Detect which cell encompasses the target text, then output its (X, Y) center coordinate. 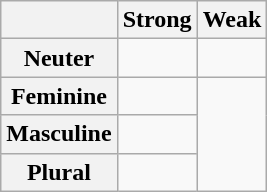
Neuter (59, 58)
Feminine (59, 96)
Weak (232, 20)
Plural (59, 172)
Strong (157, 20)
Masculine (59, 134)
